Search for the cell housing the specified text and yield its (X, Y) center coordinate. 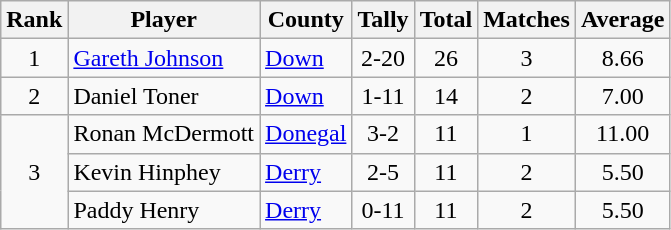
1-11 (383, 96)
Tally (383, 20)
County (306, 20)
11.00 (622, 134)
2-5 (383, 172)
Kevin Hinphey (164, 172)
Total (446, 20)
Paddy Henry (164, 210)
Matches (527, 20)
Ronan McDermott (164, 134)
Daniel Toner (164, 96)
Gareth Johnson (164, 58)
Rank (34, 20)
7.00 (622, 96)
14 (446, 96)
2-20 (383, 58)
Average (622, 20)
8.66 (622, 58)
3-2 (383, 134)
0-11 (383, 210)
26 (446, 58)
Donegal (306, 134)
Player (164, 20)
